Capture the cell that displays the provided text and extract its [X, Y] central coordinate. 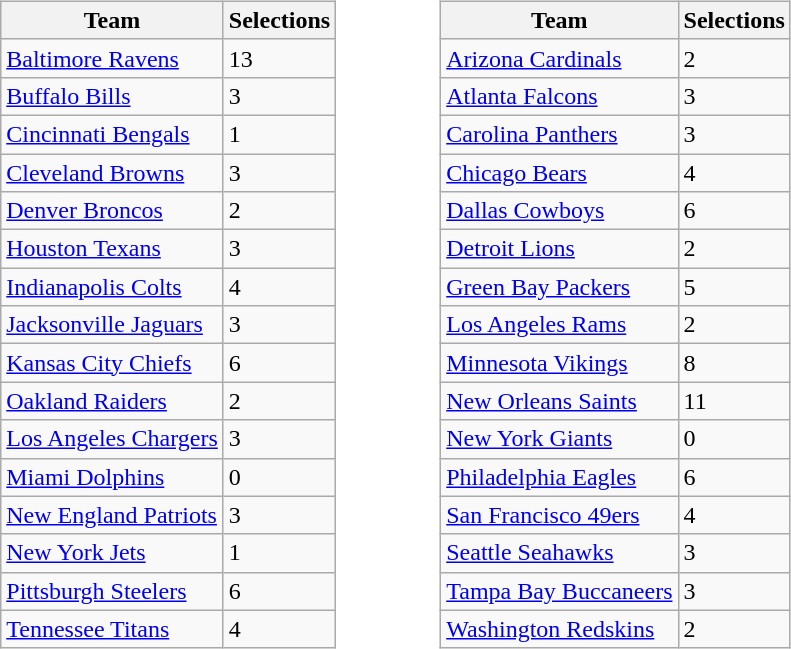
Dallas Cowboys [560, 211]
Los Angeles Rams [560, 325]
5 [734, 287]
Kansas City Chiefs [112, 363]
Buffalo Bills [112, 96]
Cincinnati Bengals [112, 134]
Denver Broncos [112, 211]
New York Jets [112, 553]
Green Bay Packers [560, 287]
Detroit Lions [560, 249]
New York Giants [560, 439]
11 [734, 401]
Cleveland Browns [112, 173]
Atlanta Falcons [560, 96]
New England Patriots [112, 515]
8 [734, 363]
Pittsburgh Steelers [112, 591]
Chicago Bears [560, 173]
Oakland Raiders [112, 401]
Carolina Panthers [560, 134]
Los Angeles Chargers [112, 439]
Tampa Bay Buccaneers [560, 591]
Indianapolis Colts [112, 287]
Miami Dolphins [112, 477]
Philadelphia Eagles [560, 477]
New Orleans Saints [560, 401]
Arizona Cardinals [560, 58]
Tennessee Titans [112, 629]
Minnesota Vikings [560, 363]
Washington Redskins [560, 629]
Jacksonville Jaguars [112, 325]
Seattle Seahawks [560, 553]
Houston Texans [112, 249]
San Francisco 49ers [560, 515]
Baltimore Ravens [112, 58]
13 [279, 58]
